Locate the cell with the specified text and output its (X, Y) center coordinate. 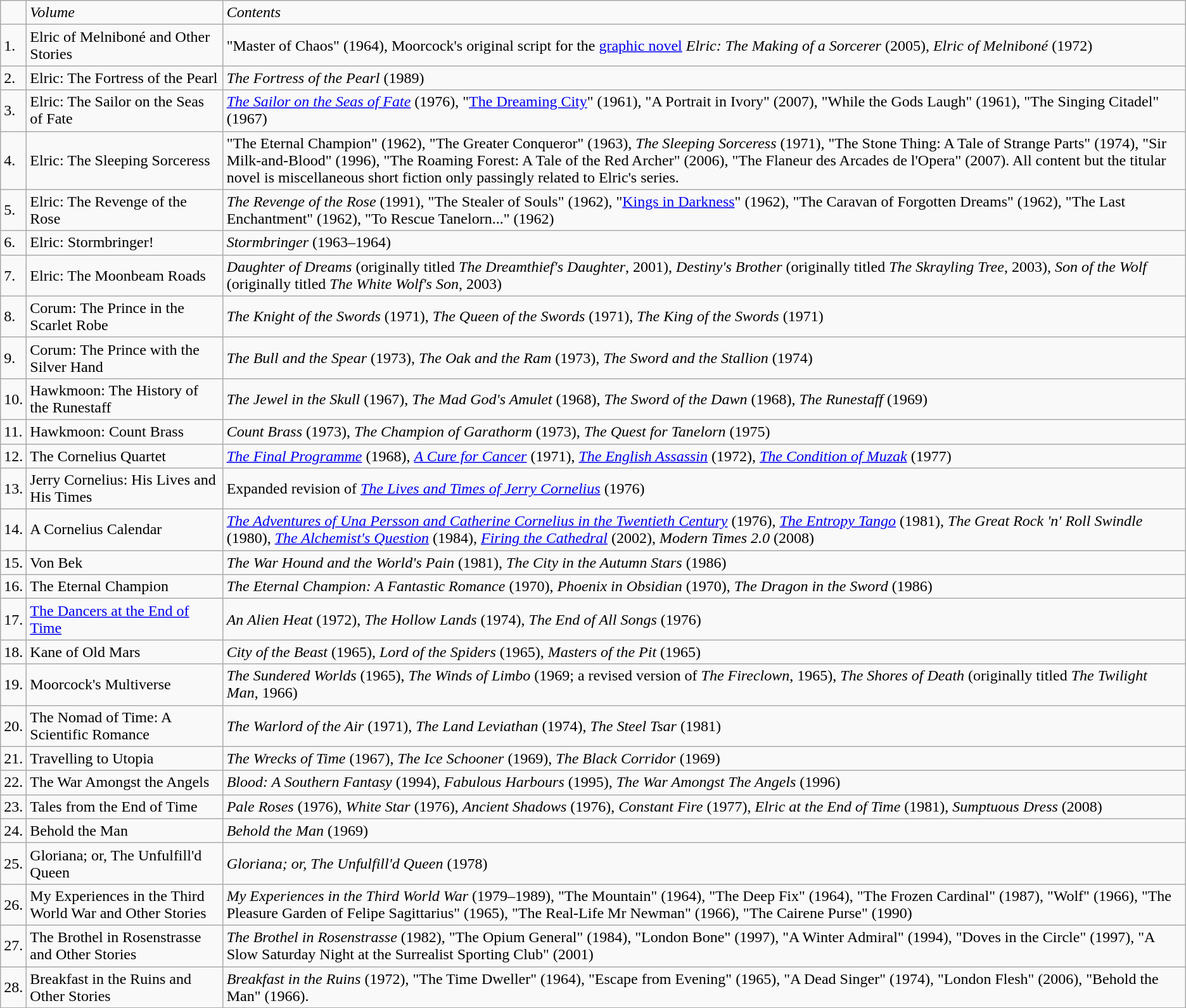
25. (14, 863)
A Cornelius Calendar (125, 530)
Gloriana; or, The Unfulfill'd Queen (1978) (705, 863)
Behold the Man (125, 831)
Elric: Stormbringer! (125, 243)
16. (14, 587)
The War Amongst the Angels (125, 782)
21. (14, 758)
Count Brass (1973), The Champion of Garathorm (1973), The Quest for Tanelorn (1975) (705, 431)
15. (14, 563)
Elric: The Fortress of the Pearl (125, 78)
12. (14, 456)
The Knight of the Swords (1971), The Queen of the Swords (1971), The King of the Swords (1971) (705, 317)
2. (14, 78)
Elric: The Moonbeam Roads (125, 275)
"Master of Chaos" (1964), Moorcock's original script for the graphic novel Elric: The Making of a Sorcerer (2005), Elric of Melniboné (1972) (705, 46)
Corum: The Prince with the Silver Hand (125, 357)
Elric: The Sailor on the Seas of Fate (125, 110)
22. (14, 782)
Jerry Cornelius: His Lives and His Times (125, 489)
The Fortress of the Pearl (1989) (705, 78)
1. (14, 46)
The Wrecks of Time (1967), The Ice Schooner (1969), The Black Corridor (1969) (705, 758)
13. (14, 489)
The Eternal Champion: A Fantastic Romance (1970), Phoenix in Obsidian (1970), The Dragon in the Sword (1986) (705, 587)
An Alien Heat (1972), The Hollow Lands (1974), The End of All Songs (1976) (705, 620)
Hawkmoon: Count Brass (125, 431)
7. (14, 275)
Von Bek (125, 563)
23. (14, 807)
Blood: A Southern Fantasy (1994), Fabulous Harbours (1995), The War Amongst The Angels (1996) (705, 782)
Hawkmoon: The History of the Runestaff (125, 399)
Travelling to Utopia (125, 758)
Corum: The Prince in the Scarlet Robe (125, 317)
3. (14, 110)
Gloriana; or, The Unfulfill'd Queen (125, 863)
The Final Programme (1968), A Cure for Cancer (1971), The English Assassin (1972), The Condition of Muzak (1977) (705, 456)
Pale Roses (1976), White Star (1976), Ancient Shadows (1976), Constant Fire (1977), Elric at the End of Time (1981), Sumptuous Dress (2008) (705, 807)
8. (14, 317)
20. (14, 726)
Elric: The Revenge of the Rose (125, 210)
Breakfast in the Ruins and Other Stories (125, 987)
6. (14, 243)
Elric of Melniboné and Other Stories (125, 46)
26. (14, 905)
27. (14, 945)
Tales from the End of Time (125, 807)
Kane of Old Mars (125, 652)
The Cornelius Quartet (125, 456)
Expanded revision of The Lives and Times of Jerry Cornelius (1976) (705, 489)
The Jewel in the Skull (1967), The Mad God's Amulet (1968), The Sword of the Dawn (1968), The Runestaff (1969) (705, 399)
24. (14, 831)
The Dancers at the End of Time (125, 620)
10. (14, 399)
Volume (125, 13)
Elric: The Sleeping Sorceress (125, 160)
4. (14, 160)
14. (14, 530)
17. (14, 620)
The Eternal Champion (125, 587)
28. (14, 987)
The Warlord of the Air (1971), The Land Leviathan (1974), The Steel Tsar (1981) (705, 726)
My Experiences in the Third World War and Other Stories (125, 905)
City of the Beast (1965), Lord of the Spiders (1965), Masters of the Pit (1965) (705, 652)
11. (14, 431)
18. (14, 652)
Stormbringer (1963–1964) (705, 243)
The War Hound and the World's Pain (1981), The City in the Autumn Stars (1986) (705, 563)
The Brothel in Rosenstrasse and Other Stories (125, 945)
9. (14, 357)
19. (14, 684)
The Nomad of Time: A Scientific Romance (125, 726)
Moorcock's Multiverse (125, 684)
5. (14, 210)
Behold the Man (1969) (705, 831)
Contents (705, 13)
The Bull and the Spear (1973), The Oak and the Ram (1973), The Sword and the Stallion (1974) (705, 357)
